Return the [X, Y] coordinate for the center point of the cell that contains the specified text.  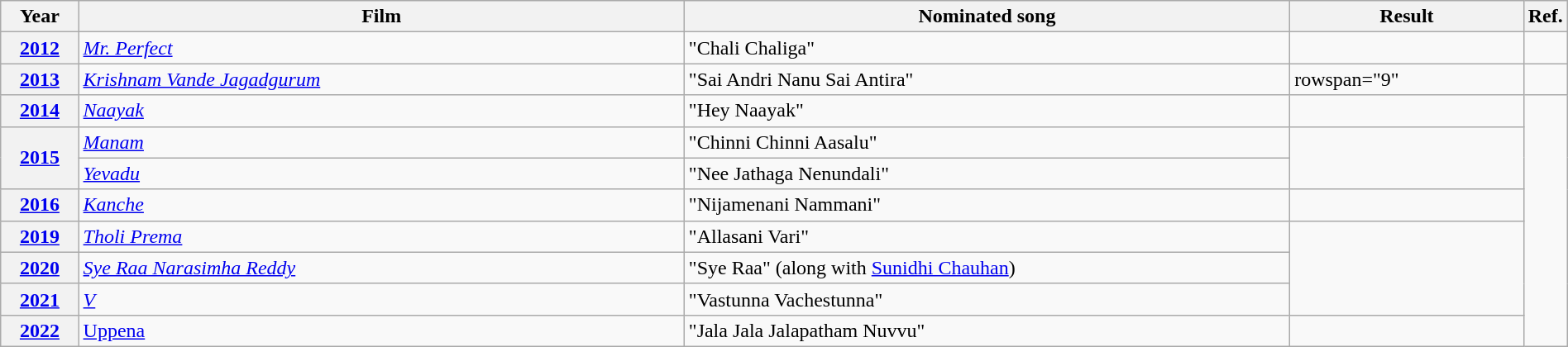
"Sye Raa" (along with Sunidhi Chauhan) [987, 268]
2022 [40, 330]
Tholi Prema [381, 236]
Naayak [381, 111]
Year [40, 17]
"Chinni Chinni Aasalu" [987, 142]
2016 [40, 205]
Mr. Perfect [381, 48]
"Chali Chaliga" [987, 48]
rowspan="9" [1408, 79]
"Jala Jala Jalapatham Nuvvu" [987, 330]
Krishnam Vande Jagadgurum [381, 79]
"Nijamenani Nammani" [987, 205]
Sye Raa Narasimha Reddy [381, 268]
2021 [40, 299]
2013 [40, 79]
2020 [40, 268]
Manam [381, 142]
2015 [40, 158]
Ref. [1545, 17]
"Hey Naayak" [987, 111]
"Allasani Vari" [987, 236]
2014 [40, 111]
Result [1408, 17]
"Vastunna Vachestunna" [987, 299]
V [381, 299]
Yevadu [381, 173]
"Sai Andri Nanu Sai Antira" [987, 79]
2019 [40, 236]
Kanche [381, 205]
Nominated song [987, 17]
Uppena [381, 330]
Film [381, 17]
2012 [40, 48]
"Nee Jathaga Nenundali" [987, 173]
